Provide the [X, Y] coordinate of the cell's center where the given text is located.  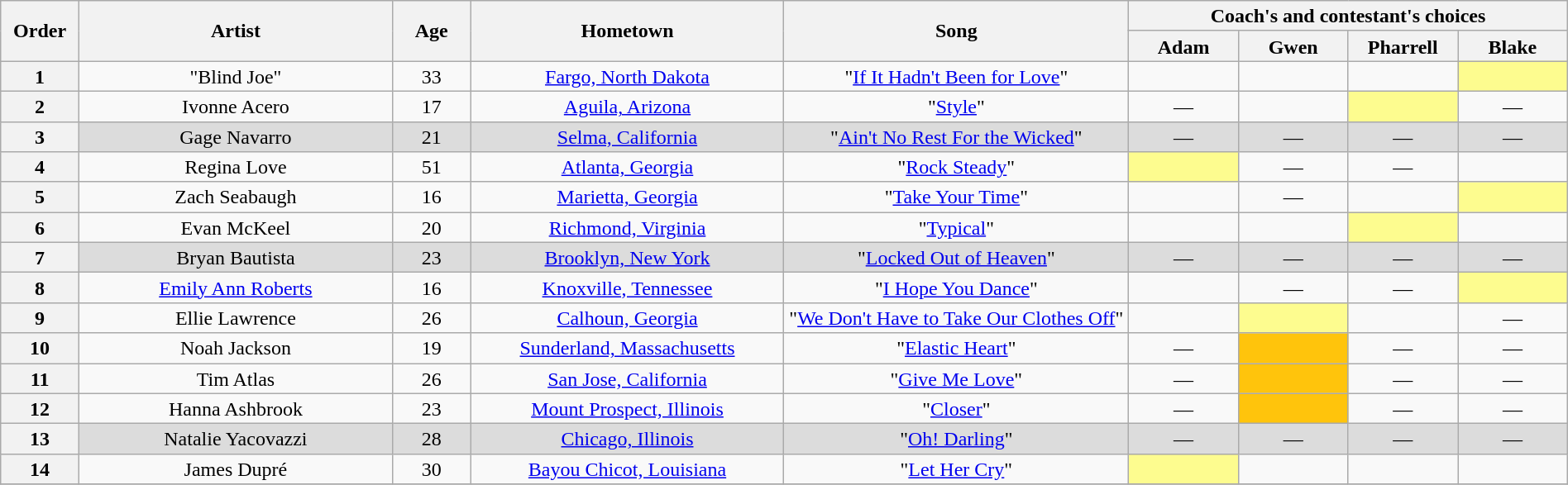
"Give Me Love" [956, 378]
"Closer" [956, 408]
Atlanta, Georgia [627, 167]
"Blind Joe" [235, 76]
"Let Her Cry" [956, 469]
Ellie Lawrence [235, 317]
Ivonne Acero [235, 106]
12 [40, 408]
Age [432, 31]
Bayou Chicot, Louisiana [627, 469]
"Rock Steady" [956, 167]
Chicago, Illinois [627, 440]
4 [40, 167]
20 [432, 228]
3 [40, 137]
17 [432, 106]
San Jose, California [627, 378]
Adam [1184, 46]
Coach's and contestant's choices [1348, 17]
"I Hope You Dance" [956, 288]
Hanna Ashbrook [235, 408]
Tim Atlas [235, 378]
Pharrell [1403, 46]
9 [40, 317]
Bryan Bautista [235, 258]
Emily Ann Roberts [235, 288]
"Take Your Time" [956, 197]
Selma, California [627, 137]
"Locked Out of Heaven" [956, 258]
13 [40, 440]
Order [40, 31]
Sunderland, Massachusetts [627, 349]
Knoxville, Tennessee [627, 288]
1 [40, 76]
Hometown [627, 31]
"Ain't No Rest For the Wicked" [956, 137]
"We Don't Have to Take Our Clothes Off" [956, 317]
28 [432, 440]
Artist [235, 31]
Natalie Yacovazzi [235, 440]
"Style" [956, 106]
8 [40, 288]
"Oh! Darling" [956, 440]
Marietta, Georgia [627, 197]
Zach Seabaugh [235, 197]
2 [40, 106]
Gage Navarro [235, 137]
Evan McKeel [235, 228]
"If It Hadn't Been for Love" [956, 76]
51 [432, 167]
"Elastic Heart" [956, 349]
Noah Jackson [235, 349]
Song [956, 31]
11 [40, 378]
21 [432, 137]
Gwen [1293, 46]
"Typical" [956, 228]
6 [40, 228]
Aguila, Arizona [627, 106]
Calhoun, Georgia [627, 317]
Blake [1513, 46]
Fargo, North Dakota [627, 76]
10 [40, 349]
Regina Love [235, 167]
30 [432, 469]
Richmond, Virginia [627, 228]
Mount Prospect, Illinois [627, 408]
14 [40, 469]
James Dupré [235, 469]
33 [432, 76]
5 [40, 197]
7 [40, 258]
19 [432, 349]
Brooklyn, New York [627, 258]
